Provide the (x, y) coordinate of the cell's center where the given text is located.  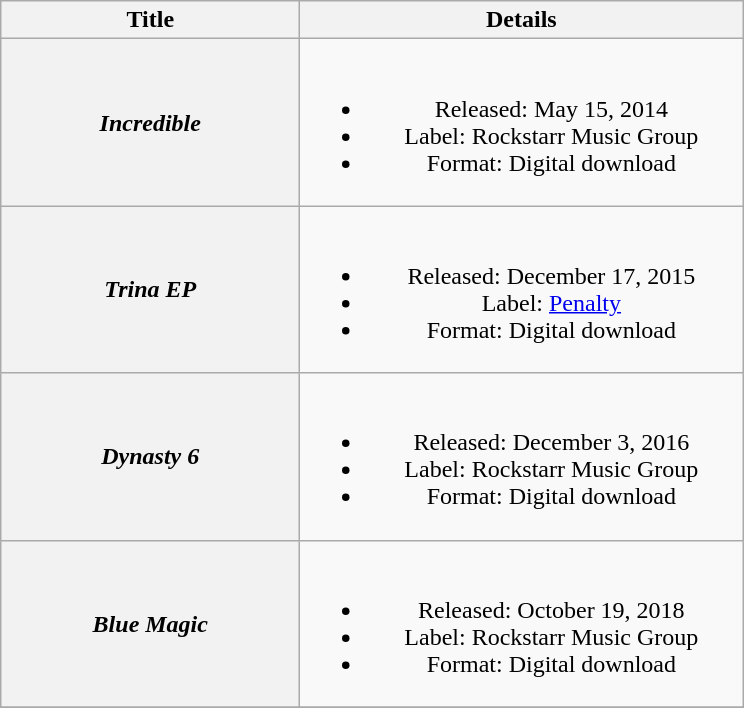
Details (522, 20)
Released: October 19, 2018Label: Rockstarr Music GroupFormat: Digital download (522, 624)
Released: May 15, 2014Label: Rockstarr Music GroupFormat: Digital download (522, 122)
Released: December 17, 2015Label: PenaltyFormat: Digital download (522, 290)
Title (150, 20)
Trina EP (150, 290)
Incredible (150, 122)
Blue Magic (150, 624)
Released: December 3, 2016Label: Rockstarr Music GroupFormat: Digital download (522, 456)
Dynasty 6 (150, 456)
